Return [X, Y] of the center of cell containing provided text 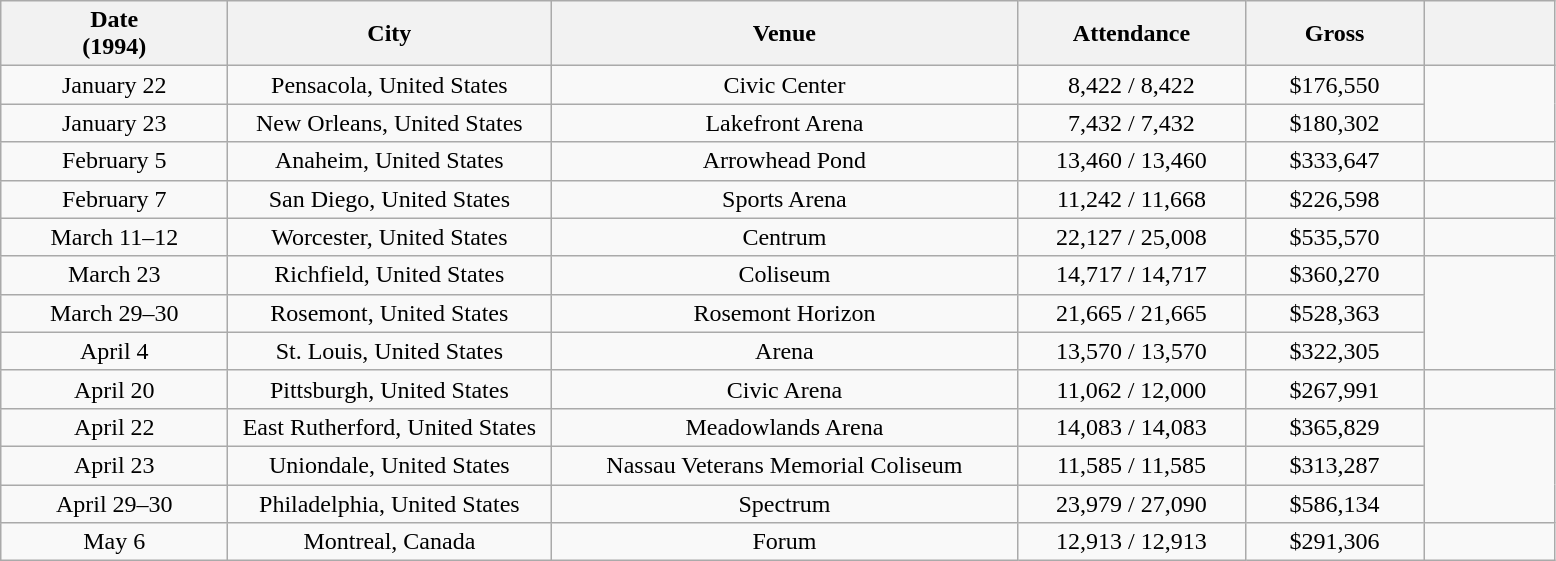
11,062 / 12,000 [1132, 389]
Pittsburgh, United States [390, 389]
$528,363 [1334, 313]
St. Louis, United States [390, 351]
8,422 / 8,422 [1132, 85]
Arrowhead Pond [784, 161]
$322,305 [1334, 351]
January 22 [114, 85]
Civic Center [784, 85]
$226,598 [1334, 199]
Date(1994) [114, 34]
21,665 / 21,665 [1132, 313]
Nassau Veterans Memorial Coliseum [784, 465]
23,979 / 27,090 [1132, 503]
March 23 [114, 275]
Worcester, United States [390, 237]
Spectrum [784, 503]
Rosemont, United States [390, 313]
Pensacola, United States [390, 85]
Meadowlands Arena [784, 427]
Uniondale, United States [390, 465]
$360,270 [1334, 275]
12,913 / 12,913 [1132, 542]
Montreal, Canada [390, 542]
$586,134 [1334, 503]
13,460 / 13,460 [1132, 161]
$313,287 [1334, 465]
14,717 / 14,717 [1132, 275]
$365,829 [1334, 427]
April 4 [114, 351]
Richfield, United States [390, 275]
11,242 / 11,668 [1132, 199]
7,432 / 7,432 [1132, 123]
$176,550 [1334, 85]
$333,647 [1334, 161]
April 20 [114, 389]
Anaheim, United States [390, 161]
$267,991 [1334, 389]
May 6 [114, 542]
Forum [784, 542]
March 11–12 [114, 237]
Arena [784, 351]
$180,302 [1334, 123]
Rosemont Horizon [784, 313]
Civic Arena [784, 389]
March 29–30 [114, 313]
Venue [784, 34]
Sports Arena [784, 199]
New Orleans, United States [390, 123]
February 5 [114, 161]
April 29–30 [114, 503]
$535,570 [1334, 237]
East Rutherford, United States [390, 427]
February 7 [114, 199]
Centrum [784, 237]
Philadelphia, United States [390, 503]
$291,306 [1334, 542]
Gross [1334, 34]
13,570 / 13,570 [1132, 351]
14,083 / 14,083 [1132, 427]
City [390, 34]
11,585 / 11,585 [1132, 465]
Lakefront Arena [784, 123]
Coliseum [784, 275]
Attendance [1132, 34]
January 23 [114, 123]
22,127 / 25,008 [1132, 237]
San Diego, United States [390, 199]
April 22 [114, 427]
April 23 [114, 465]
